Determine the [x, y] coordinate at the center of the cell enclosing the given text.  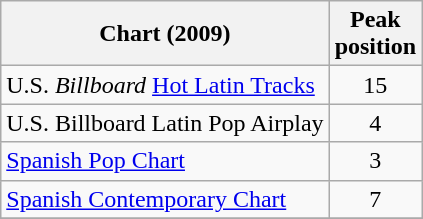
U.S. Billboard Latin Pop Airplay [165, 123]
4 [375, 123]
Spanish Pop Chart [165, 161]
Spanish Contemporary Chart [165, 199]
Peakposition [375, 34]
7 [375, 199]
15 [375, 85]
3 [375, 161]
Chart (2009) [165, 34]
U.S. Billboard Hot Latin Tracks [165, 85]
